Extract the (x, y) coordinate from the center of the cell holding the provided text.  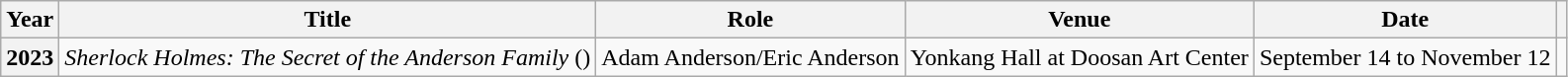
Yonkang Hall at Doosan Art Center (1080, 57)
Title (328, 20)
2023 (30, 57)
September 14 to November 12 (1405, 57)
Year (30, 20)
Sherlock Holmes: The Secret of the Anderson Family () (328, 57)
Adam Anderson/Eric Anderson (750, 57)
Venue (1080, 20)
Date (1405, 20)
Role (750, 20)
